Scan for the cell matching the given text and deliver its [x, y] coordinate at center. 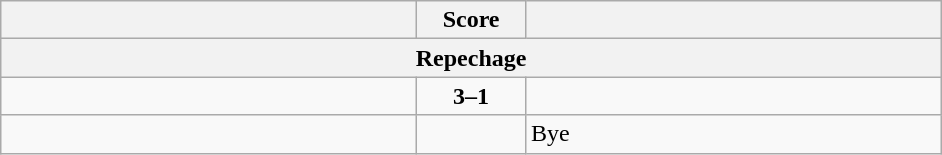
3–1 [472, 96]
Repechage [472, 58]
Score [472, 20]
Bye [733, 134]
